Identify which cell holds the provided text, then report its [X, Y] central coordinate. 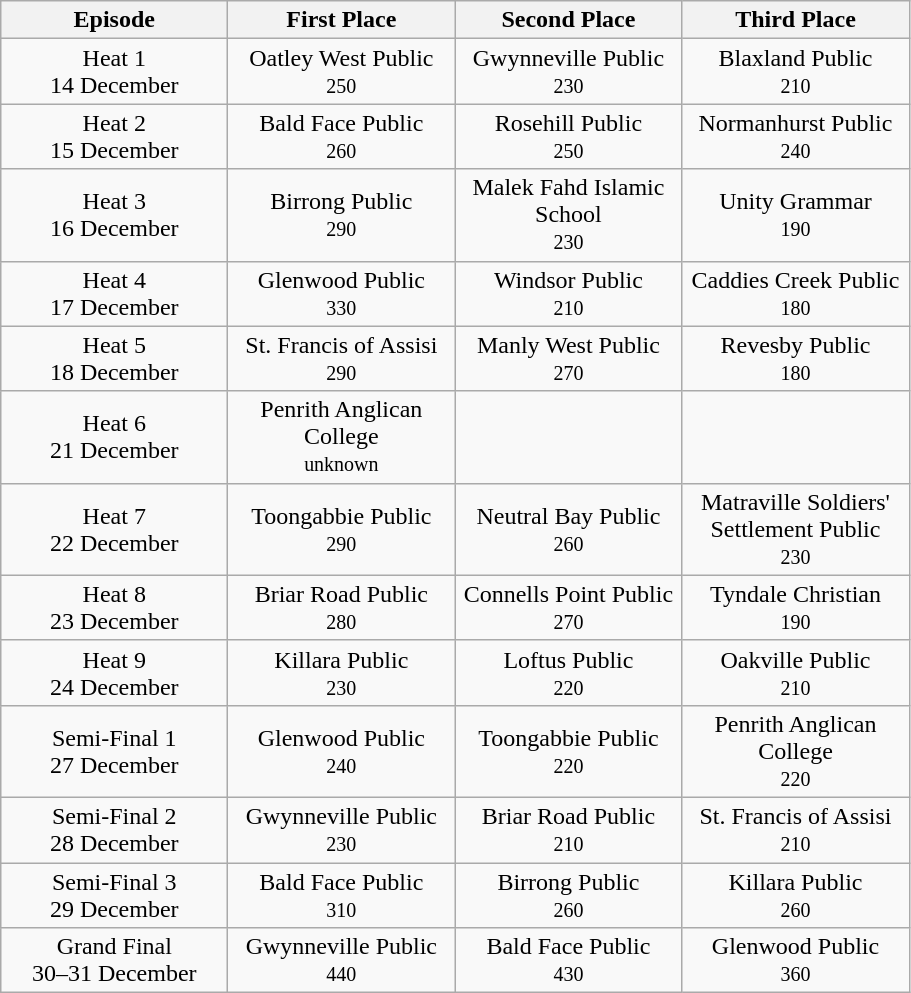
Toongabbie Public220 [568, 751]
St. Francis of Assisi290 [342, 358]
Glenwood Public330 [342, 294]
Blaxland Public210 [796, 72]
Semi-Final 228 December [114, 830]
Matraville Soldiers' Settlement Public230 [796, 529]
Bald Face Public310 [342, 894]
Heat 316 December [114, 215]
Caddies Creek Public180 [796, 294]
Glenwood Public360 [796, 960]
Heat 823 December [114, 608]
Third Place [796, 20]
Heat 215 December [114, 136]
Oakville Public210 [796, 672]
Grand Final30–31 December [114, 960]
Second Place [568, 20]
Tyndale Christian190 [796, 608]
Connells Point Public270 [568, 608]
Semi-Final 329 December [114, 894]
Penrith Anglican Collegeunknown [342, 437]
Semi-Final 127 December [114, 751]
Manly West Public270 [568, 358]
Neutral Bay Public260 [568, 529]
First Place [342, 20]
Unity Grammar190 [796, 215]
Killara Public230 [342, 672]
Briar Road Public280 [342, 608]
Bald Face Public430 [568, 960]
Normanhurst Public240 [796, 136]
Heat 722 December [114, 529]
Bald Face Public260 [342, 136]
Loftus Public220 [568, 672]
Windsor Public210 [568, 294]
Heat 621 December [114, 437]
Briar Road Public210 [568, 830]
St. Francis of Assisi210 [796, 830]
Heat 114 December [114, 72]
Malek Fahd Islamic School230 [568, 215]
Birrong Public290 [342, 215]
Rosehill Public250 [568, 136]
Penrith Anglican College220 [796, 751]
Heat 417 December [114, 294]
Oatley West Public250 [342, 72]
Heat 924 December [114, 672]
Heat 518 December [114, 358]
Toongabbie Public290 [342, 529]
Gwynneville Public440 [342, 960]
Killara Public260 [796, 894]
Glenwood Public240 [342, 751]
Episode [114, 20]
Birrong Public260 [568, 894]
Revesby Public180 [796, 358]
